Determine the (x, y) coordinate at the center of the cell enclosing the given text.  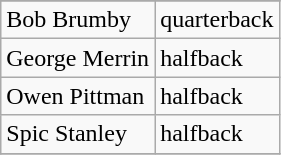
George Merrin (78, 58)
Bob Brumby (78, 20)
Owen Pittman (78, 96)
quarterback (217, 20)
Spic Stanley (78, 134)
